For the text-containing cell, return its midpoint in [X, Y] coordinate format. 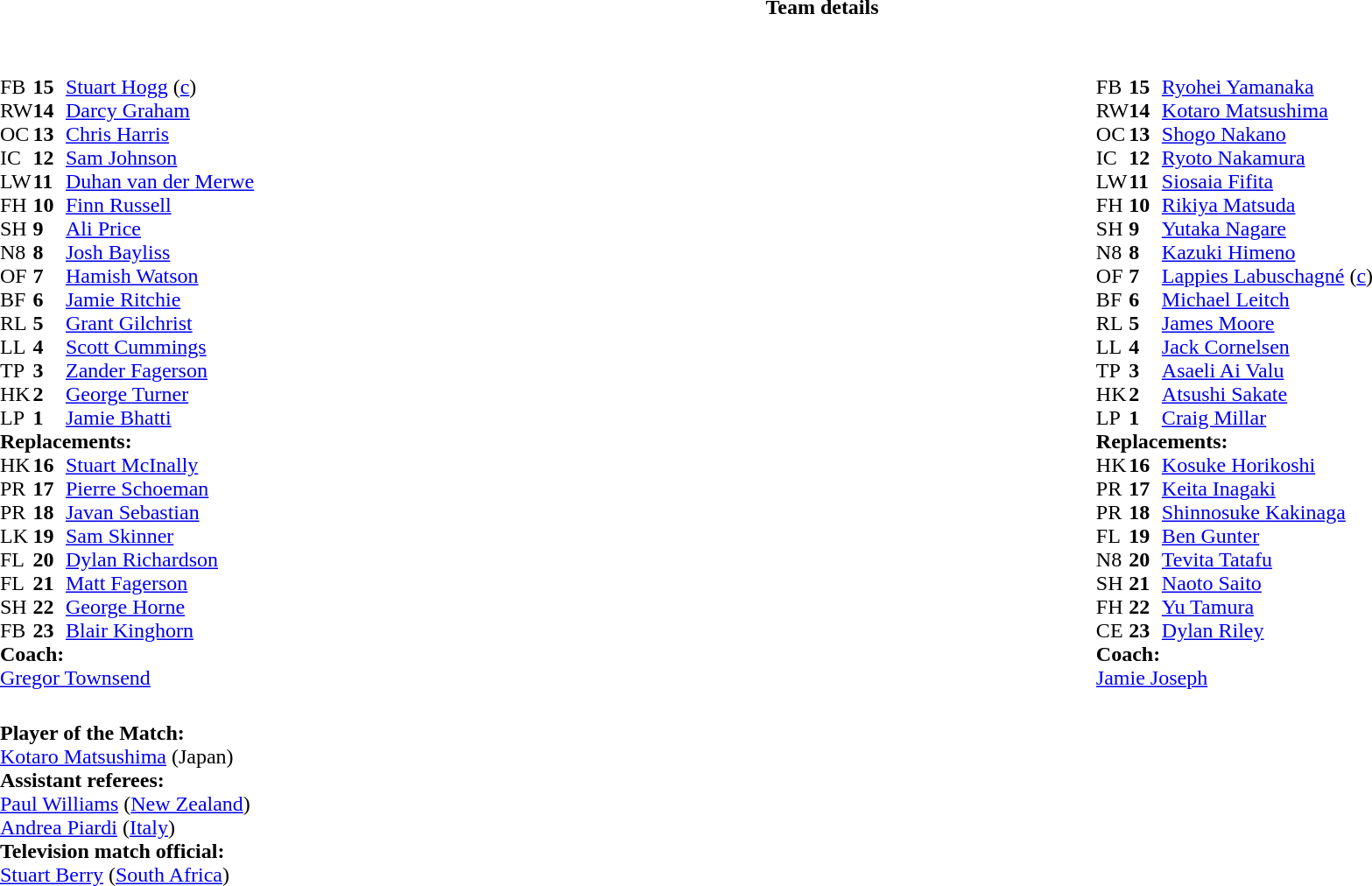
LK [17, 536]
Zander Fagerson [159, 371]
Jamie Bhatti [159, 418]
Ali Price [159, 229]
Coach: [127, 655]
Pierre Schoeman [159, 489]
Darcy Graham [159, 110]
Josh Bayliss [159, 252]
Dylan Richardson [159, 560]
George Horne [159, 608]
Scott Cummings [159, 347]
Finn Russell [159, 205]
Grant Gilchrist [159, 324]
Blair Kinghorn [159, 630]
Jamie Ritchie [159, 299]
Duhan van der Merwe [159, 182]
George Turner [159, 394]
Stuart Hogg (c) [159, 88]
Sam Johnson [159, 158]
Sam Skinner [159, 536]
Replacements: [127, 441]
Stuart McInally [159, 466]
Hamish Watson [159, 277]
Javan Sebastian [159, 513]
Chris Harris [159, 135]
Matt Fagerson [159, 583]
Gregor Townsend [127, 678]
CE [1113, 630]
